Return [X, Y] of the center of cell containing provided text 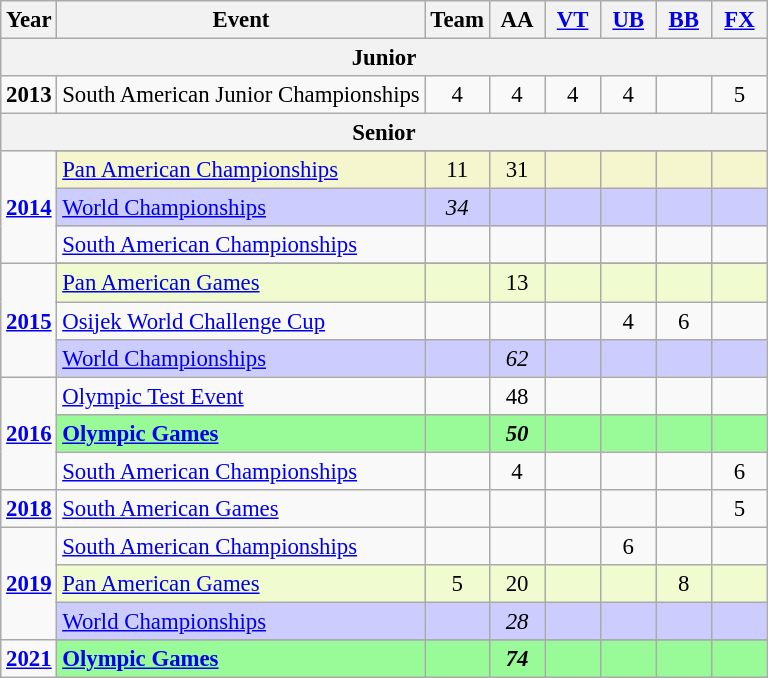
Junior [384, 58]
Osijek World Challenge Cup [241, 321]
BB [684, 20]
Year [29, 20]
2021 [29, 659]
South American Junior Championships [241, 95]
2013 [29, 95]
2016 [29, 434]
31 [517, 170]
74 [517, 659]
Event [241, 20]
62 [517, 358]
2015 [29, 320]
8 [684, 584]
13 [517, 283]
Team [457, 20]
11 [457, 170]
Pan American Championships [241, 170]
50 [517, 433]
34 [457, 208]
AA [517, 20]
48 [517, 396]
2019 [29, 584]
20 [517, 584]
28 [517, 621]
Senior [384, 133]
FX [740, 20]
2014 [29, 208]
2018 [29, 509]
UB [628, 20]
VT [573, 20]
South American Games [241, 509]
Olympic Test Event [241, 396]
